Return [x, y] of the center of cell containing provided text 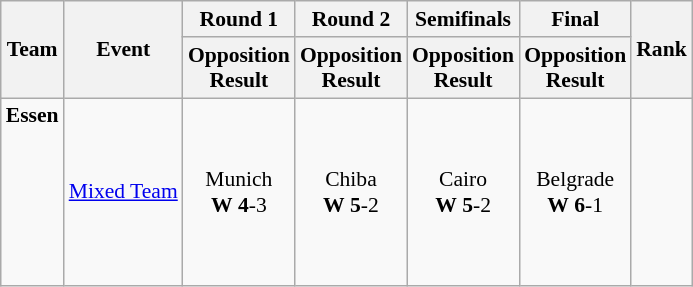
Round 2 [351, 19]
Team [32, 50]
Munich W 4-3 [239, 192]
Round 1 [239, 19]
Chiba W 5-2 [351, 192]
Essen [32, 192]
Final [575, 19]
Rank [662, 50]
Cairo W 5-2 [463, 192]
Event [124, 50]
Semifinals [463, 19]
Belgrade W 6-1 [575, 192]
Mixed Team [124, 192]
